Pinpoint the cell where the given text exists, returning its [x, y] midpoint coordinate. 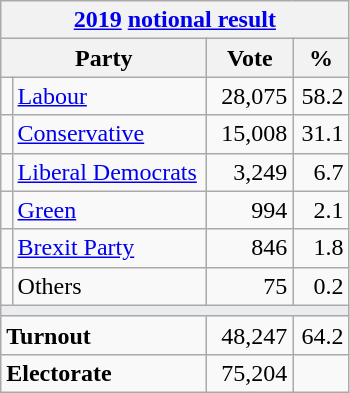
15,008 [250, 134]
Labour [110, 96]
64.2 [321, 335]
Vote [250, 58]
2.1 [321, 210]
75 [250, 286]
Turnout [104, 335]
Electorate [104, 373]
846 [250, 248]
48,247 [250, 335]
Green [110, 210]
31.1 [321, 134]
2019 notional result [175, 20]
Brexit Party [110, 248]
6.7 [321, 172]
75,204 [250, 373]
Party [104, 58]
Liberal Democrats [110, 172]
28,075 [250, 96]
3,249 [250, 172]
994 [250, 210]
0.2 [321, 286]
58.2 [321, 96]
1.8 [321, 248]
Others [110, 286]
Conservative [110, 134]
% [321, 58]
